Capture the cell that displays the provided text and extract its [x, y] central coordinate. 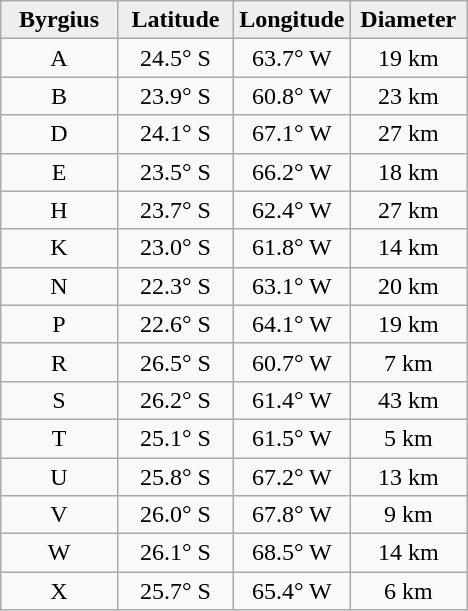
25.1° S [175, 438]
A [59, 58]
26.0° S [175, 515]
D [59, 134]
61.5° W [292, 438]
23.0° S [175, 248]
Latitude [175, 20]
R [59, 362]
20 km [408, 286]
H [59, 210]
67.1° W [292, 134]
9 km [408, 515]
66.2° W [292, 172]
22.3° S [175, 286]
43 km [408, 400]
P [59, 324]
E [59, 172]
62.4° W [292, 210]
67.2° W [292, 477]
23.5° S [175, 172]
61.4° W [292, 400]
25.7° S [175, 591]
W [59, 553]
Longitude [292, 20]
63.7° W [292, 58]
Byrgius [59, 20]
26.5° S [175, 362]
61.8° W [292, 248]
S [59, 400]
63.1° W [292, 286]
26.1° S [175, 553]
6 km [408, 591]
T [59, 438]
N [59, 286]
24.5° S [175, 58]
K [59, 248]
65.4° W [292, 591]
64.1° W [292, 324]
60.7° W [292, 362]
23.9° S [175, 96]
5 km [408, 438]
22.6° S [175, 324]
U [59, 477]
B [59, 96]
18 km [408, 172]
V [59, 515]
67.8° W [292, 515]
26.2° S [175, 400]
23.7° S [175, 210]
23 km [408, 96]
60.8° W [292, 96]
7 km [408, 362]
13 km [408, 477]
68.5° W [292, 553]
Diameter [408, 20]
24.1° S [175, 134]
X [59, 591]
25.8° S [175, 477]
